Find where the given text appears and provide that cell's center as [x, y] coordinate. 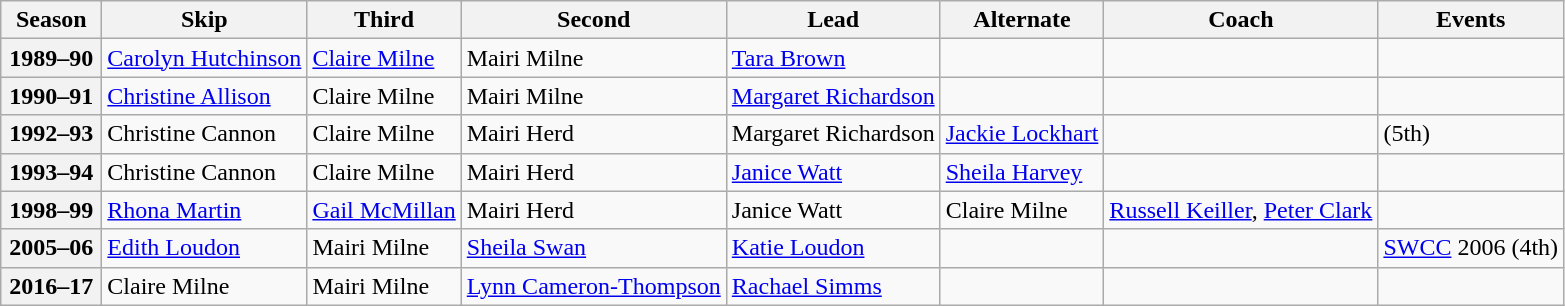
Lead [833, 20]
Carolyn Hutchinson [204, 58]
Alternate [1022, 20]
Skip [204, 20]
1993–94 [52, 172]
Gail McMillan [384, 210]
1992–93 [52, 134]
Season [52, 20]
Tara Brown [833, 58]
Sheila Harvey [1022, 172]
Christine Allison [204, 96]
Third [384, 20]
Russell Keiller, Peter Clark [1241, 210]
2016–17 [52, 286]
1989–90 [52, 58]
SWCC 2006 (4th) [1471, 248]
1998–99 [52, 210]
Jackie Lockhart [1022, 134]
Events [1471, 20]
(5th) [1471, 134]
Coach [1241, 20]
Edith Loudon [204, 248]
Rhona Martin [204, 210]
Second [594, 20]
Katie Loudon [833, 248]
2005–06 [52, 248]
1990–91 [52, 96]
Sheila Swan [594, 248]
Lynn Cameron-Thompson [594, 286]
Rachael Simms [833, 286]
